Extract the [x, y] coordinate from the center of the cell holding the provided text.  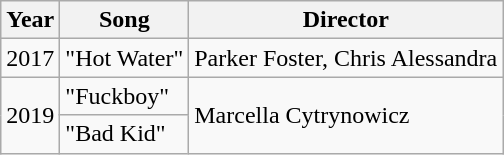
2019 [30, 115]
"Bad Kid" [124, 134]
"Hot Water" [124, 58]
Marcella Cytrynowicz [346, 115]
Parker Foster, Chris Alessandra [346, 58]
2017 [30, 58]
"Fuckboy" [124, 96]
Song [124, 20]
Director [346, 20]
Year [30, 20]
